Detect which cell encompasses the target text, then output its (x, y) center coordinate. 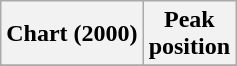
Chart (2000) (72, 34)
Peakposition (189, 34)
